Extract the (x, y) coordinate from the center of the cell holding the provided text.  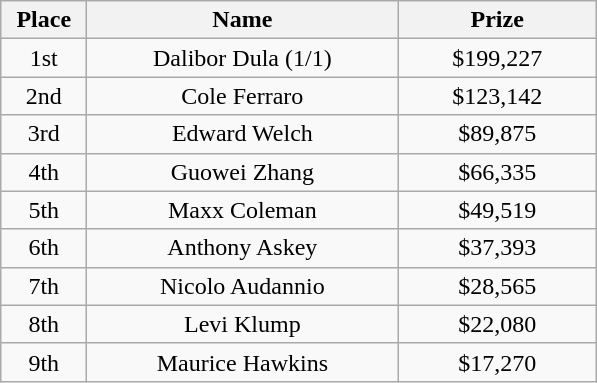
Dalibor Dula (1/1) (242, 58)
Edward Welch (242, 134)
$199,227 (498, 58)
$28,565 (498, 286)
8th (44, 324)
Guowei Zhang (242, 172)
Levi Klump (242, 324)
$17,270 (498, 362)
$66,335 (498, 172)
9th (44, 362)
Place (44, 20)
$49,519 (498, 210)
4th (44, 172)
Name (242, 20)
$22,080 (498, 324)
3rd (44, 134)
5th (44, 210)
$37,393 (498, 248)
7th (44, 286)
6th (44, 248)
Nicolo Audannio (242, 286)
Maxx Coleman (242, 210)
$123,142 (498, 96)
Prize (498, 20)
1st (44, 58)
$89,875 (498, 134)
2nd (44, 96)
Maurice Hawkins (242, 362)
Cole Ferraro (242, 96)
Anthony Askey (242, 248)
